Scan for the cell matching the given text and deliver its [X, Y] coordinate at center. 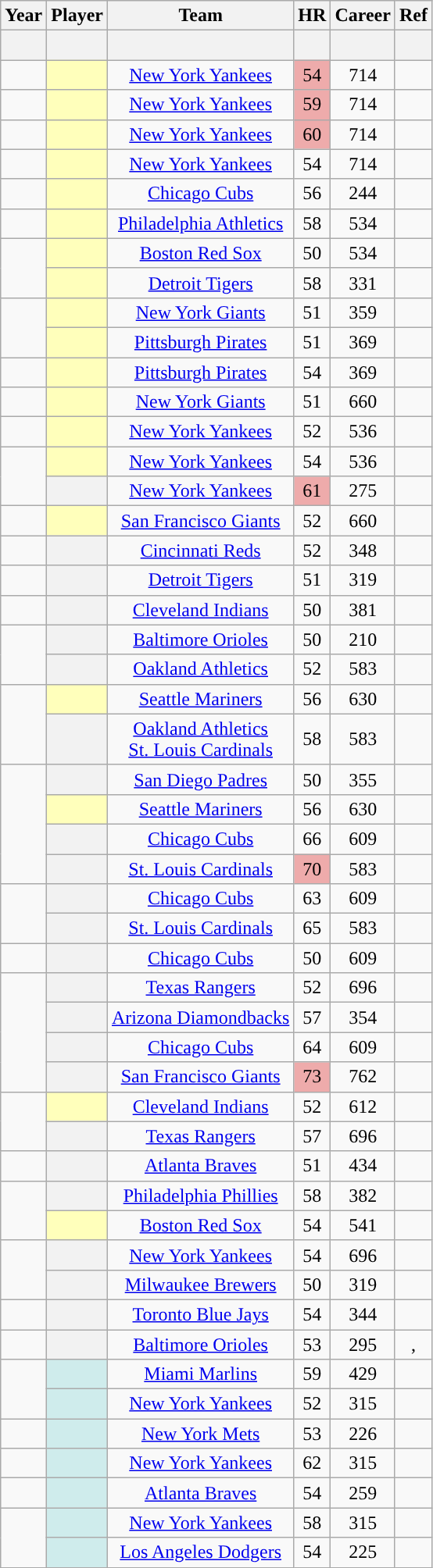
Philadelphia Phillies [200, 1196]
355 [363, 779]
429 [363, 1374]
, [413, 1344]
63 [313, 899]
295 [363, 1344]
Arizona Diamondbacks [200, 1017]
Milwaukee Brewers [200, 1285]
762 [363, 1077]
Player [77, 16]
225 [363, 1552]
612 [363, 1107]
Oakland AthleticsSt. Louis Cardinals [200, 739]
73 [313, 1077]
Year [23, 16]
HR [313, 16]
Toronto Blue Jays [200, 1314]
Philadelphia Athletics [200, 223]
61 [313, 491]
Los Angeles Dodgers [200, 1552]
66 [313, 839]
244 [363, 194]
381 [363, 610]
Career [363, 16]
64 [313, 1047]
San Diego Padres [200, 779]
Team [200, 16]
259 [363, 1493]
541 [363, 1225]
275 [363, 491]
Cincinnati Reds [200, 551]
65 [313, 928]
226 [363, 1434]
210 [363, 640]
434 [363, 1166]
70 [313, 869]
354 [363, 1017]
Ref [413, 16]
New York Mets [200, 1434]
331 [363, 283]
Miami Marlins [200, 1374]
359 [363, 312]
62 [313, 1463]
60 [313, 134]
348 [363, 551]
382 [363, 1196]
Oakland Athletics [200, 669]
344 [363, 1314]
